Detect which cell encompasses the target text, then output its (x, y) center coordinate. 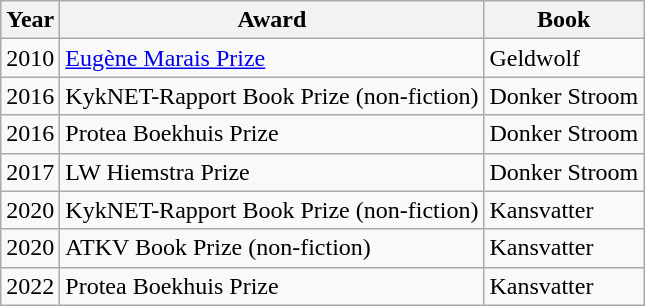
Year (30, 20)
2010 (30, 58)
2022 (30, 286)
Geldwolf (564, 58)
Award (272, 20)
ATKV Book Prize (non-fiction) (272, 248)
Book (564, 20)
2017 (30, 172)
LW Hiemstra Prize (272, 172)
Eugène Marais Prize (272, 58)
